Find where the given text appears and provide that cell's center as (x, y) coordinate. 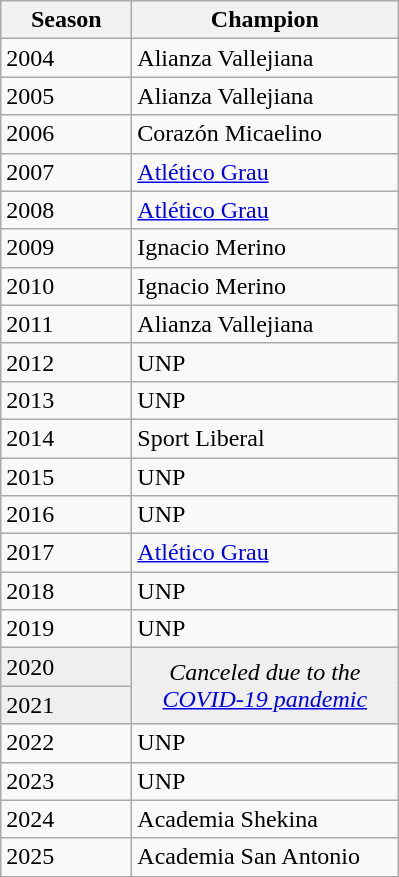
2013 (66, 400)
2015 (66, 477)
2006 (66, 134)
Academia San Antonio (265, 857)
2017 (66, 553)
Sport Liberal (265, 438)
2014 (66, 438)
2009 (66, 248)
2008 (66, 210)
2023 (66, 781)
2018 (66, 591)
2016 (66, 515)
2005 (66, 96)
2021 (66, 705)
2007 (66, 172)
2025 (66, 857)
2010 (66, 286)
2011 (66, 324)
2019 (66, 629)
2022 (66, 743)
2024 (66, 819)
Canceled due to the COVID-19 pandemic (265, 686)
2020 (66, 667)
Champion (265, 20)
Corazón Micaelino (265, 134)
Season (66, 20)
Academia Shekina (265, 819)
2012 (66, 362)
2004 (66, 58)
